Locate the cell with the specified text and output its [x, y] center coordinate. 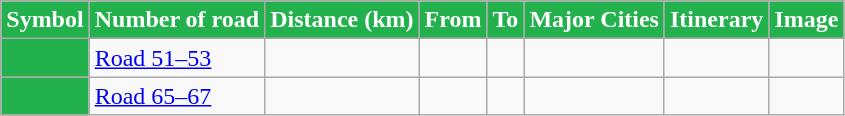
Number of road [177, 20]
Road 51–53 [177, 58]
Itinerary [716, 20]
From [453, 20]
Image [806, 20]
Road 65–67 [177, 96]
Symbol [45, 20]
Distance (km) [342, 20]
To [506, 20]
Major Cities [594, 20]
